Search for the cell housing the specified text and yield its [X, Y] center coordinate. 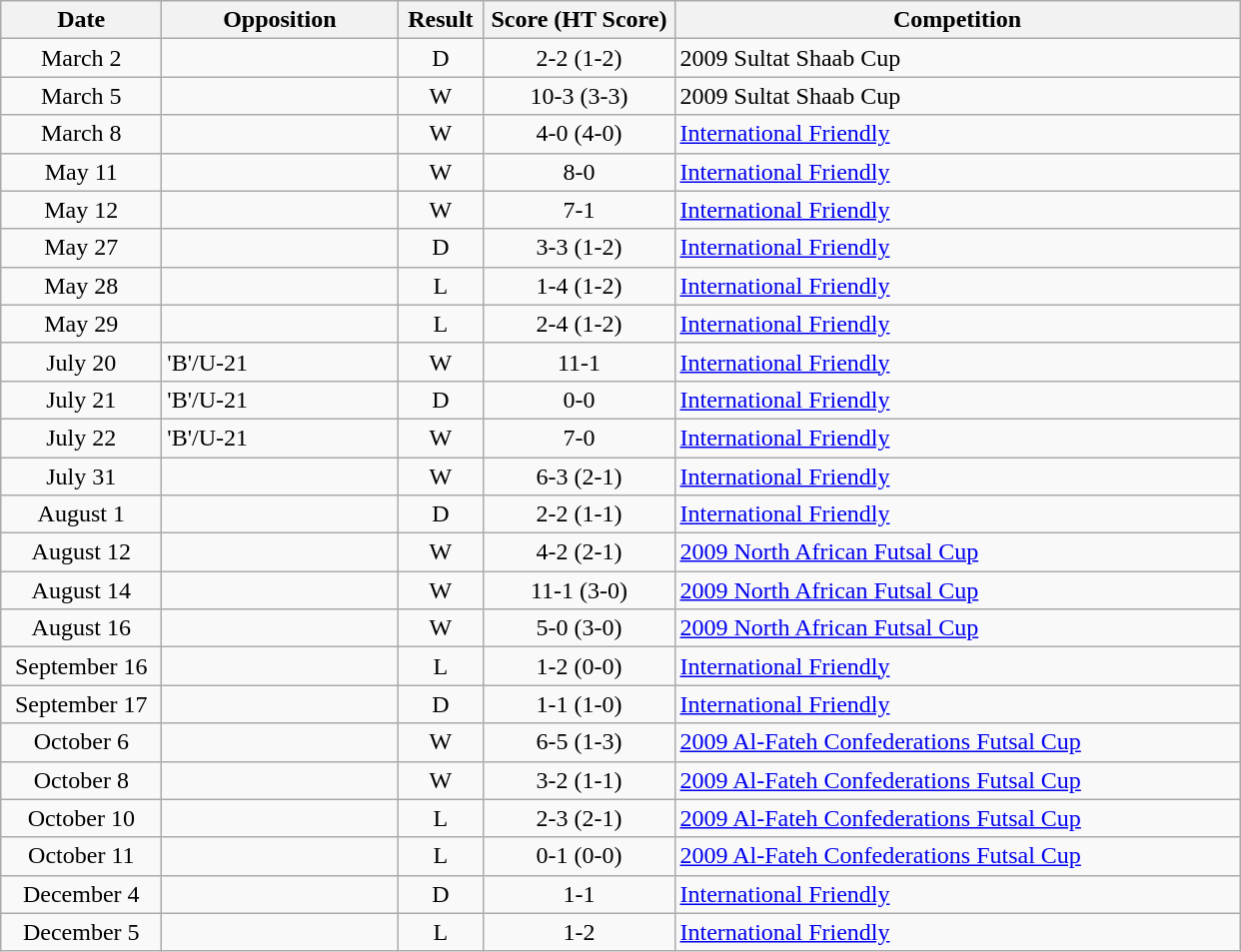
1-4 (1-2) [580, 286]
5-0 (3-0) [580, 628]
July 21 [82, 400]
October 11 [82, 856]
July 22 [82, 438]
11-1 (3-0) [580, 590]
1-2 [580, 932]
December 4 [82, 894]
6-3 (2-1) [580, 476]
3-3 (1-2) [580, 248]
2-4 (1-2) [580, 324]
2-2 (1-1) [580, 514]
7-0 [580, 438]
August 14 [82, 590]
4-2 (2-1) [580, 552]
Opposition [280, 20]
July 20 [82, 362]
October 8 [82, 780]
May 12 [82, 210]
August 1 [82, 514]
October 6 [82, 742]
May 11 [82, 172]
1-2 (0-0) [580, 666]
Score (HT Score) [580, 20]
0-1 (0-0) [580, 856]
7-1 [580, 210]
May 27 [82, 248]
September 16 [82, 666]
0-0 [580, 400]
May 29 [82, 324]
8-0 [580, 172]
October 10 [82, 818]
4-0 (4-0) [580, 134]
3-2 (1-1) [580, 780]
Date [82, 20]
March 5 [82, 96]
March 8 [82, 134]
Result [441, 20]
May 28 [82, 286]
10-3 (3-3) [580, 96]
2-3 (2-1) [580, 818]
September 17 [82, 704]
11-1 [580, 362]
1-1 [580, 894]
6-5 (1-3) [580, 742]
August 12 [82, 552]
March 2 [82, 58]
August 16 [82, 628]
1-1 (1-0) [580, 704]
Competition [957, 20]
July 31 [82, 476]
December 5 [82, 932]
2-2 (1-2) [580, 58]
